Output the (x, y) coordinate of the center of the cell containing the given text.  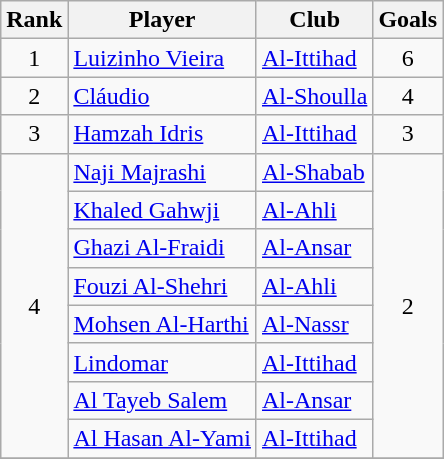
Khaled Gahwji (162, 210)
Al-Shoulla (314, 96)
Naji Majrashi (162, 172)
Al Hasan Al-Yami (162, 438)
Rank (34, 20)
Fouzi Al-Shehri (162, 286)
Player (162, 20)
Al-Nassr (314, 324)
Lindomar (162, 362)
Goals (408, 20)
Cláudio (162, 96)
6 (408, 58)
Al-Shabab (314, 172)
Al Tayeb Salem (162, 400)
Luizinho Vieira (162, 58)
Ghazi Al-Fraidi (162, 248)
Mohsen Al-Harthi (162, 324)
Club (314, 20)
Hamzah Idris (162, 134)
1 (34, 58)
